Capture the cell that displays the provided text and extract its (x, y) central coordinate. 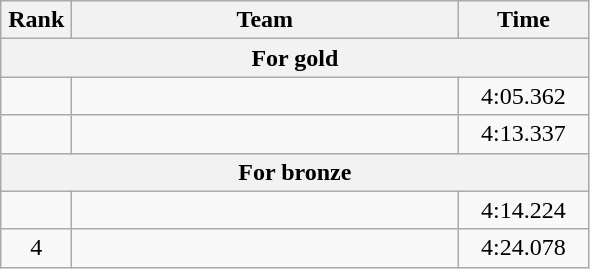
4 (36, 248)
Rank (36, 20)
For bronze (295, 172)
4:24.078 (524, 248)
4:05.362 (524, 96)
Time (524, 20)
4:13.337 (524, 134)
Team (265, 20)
4:14.224 (524, 210)
For gold (295, 58)
